Identify which cell holds the provided text, then report its (x, y) central coordinate. 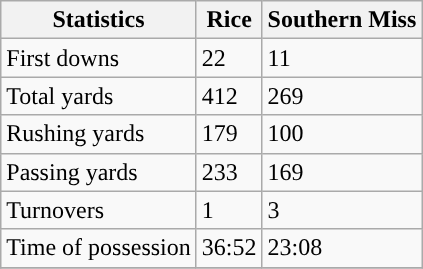
11 (342, 58)
269 (342, 96)
Statistics (99, 20)
100 (342, 134)
179 (229, 134)
Rice (229, 20)
3 (342, 210)
Time of possession (99, 248)
169 (342, 172)
233 (229, 172)
412 (229, 96)
36:52 (229, 248)
Total yards (99, 96)
1 (229, 210)
Rushing yards (99, 134)
Turnovers (99, 210)
First downs (99, 58)
23:08 (342, 248)
22 (229, 58)
Southern Miss (342, 20)
Passing yards (99, 172)
